From the cell containing the given text, extract its center point as [X, Y] coordinate. 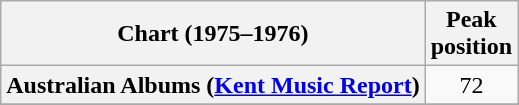
Chart (1975–1976) [213, 34]
Peakposition [471, 34]
Australian Albums (Kent Music Report) [213, 85]
72 [471, 85]
